Output the (X, Y) coordinate of the center of the cell containing the given text.  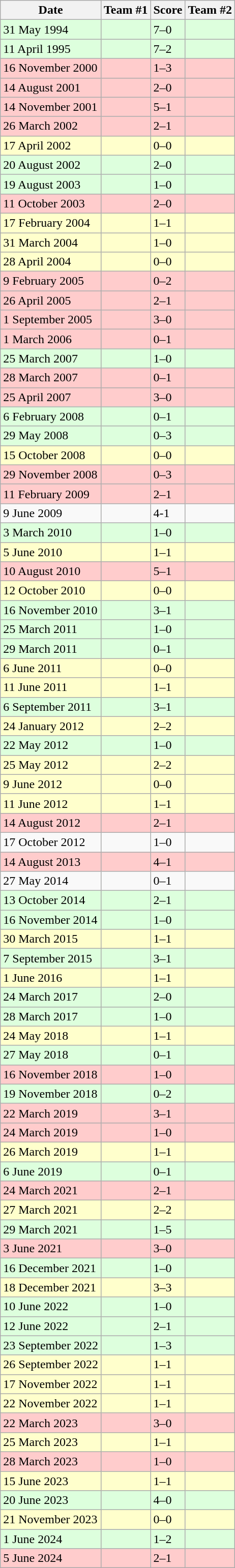
7 September 2015 (51, 958)
16 November 2010 (51, 610)
19 November 2018 (51, 1094)
Team #1 (126, 10)
25 May 2012 (51, 765)
5 June 2024 (51, 1558)
24 March 2021 (51, 1191)
25 April 2007 (51, 397)
29 March 2021 (51, 1229)
23 September 2022 (51, 1345)
14 November 2001 (51, 107)
24 March 2017 (51, 997)
26 March 2019 (51, 1152)
3–3 (168, 1287)
27 March 2021 (51, 1210)
16 November 2018 (51, 1074)
1–5 (168, 1229)
22 May 2012 (51, 745)
9 February 2005 (51, 281)
11 April 1995 (51, 49)
9 June 2009 (51, 513)
25 March 2023 (51, 1442)
4–0 (168, 1500)
28 March 2007 (51, 378)
20 August 2002 (51, 165)
6 February 2008 (51, 416)
21 November 2023 (51, 1520)
28 April 2004 (51, 262)
Date (51, 10)
26 March 2002 (51, 126)
24 May 2018 (51, 1036)
13 October 2014 (51, 900)
25 March 2007 (51, 358)
9 June 2012 (51, 784)
1 June 2016 (51, 978)
4-1 (168, 513)
Score (168, 10)
26 April 2005 (51, 300)
14 August 2012 (51, 823)
17 October 2012 (51, 842)
16 November 2014 (51, 920)
17 February 2004 (51, 223)
10 August 2010 (51, 571)
3 March 2010 (51, 532)
6 June 2019 (51, 1171)
6 June 2011 (51, 668)
7–2 (168, 49)
6 September 2011 (51, 707)
29 May 2008 (51, 436)
22 March 2023 (51, 1423)
16 December 2021 (51, 1268)
30 March 2015 (51, 939)
22 March 2019 (51, 1113)
27 May 2018 (51, 1055)
10 June 2022 (51, 1307)
15 October 2008 (51, 455)
25 March 2011 (51, 629)
28 March 2017 (51, 1016)
27 May 2014 (51, 881)
12 June 2022 (51, 1326)
7–0 (168, 29)
15 June 2023 (51, 1481)
1 September 2005 (51, 320)
17 November 2022 (51, 1384)
12 October 2010 (51, 591)
1–2 (168, 1539)
26 September 2022 (51, 1365)
31 March 2004 (51, 243)
11 October 2003 (51, 203)
20 June 2023 (51, 1500)
4–1 (168, 862)
11 February 2009 (51, 494)
11 June 2012 (51, 803)
24 January 2012 (51, 726)
1 March 2006 (51, 339)
19 August 2003 (51, 184)
1 June 2024 (51, 1539)
31 May 1994 (51, 29)
16 November 2000 (51, 68)
29 November 2008 (51, 474)
14 August 2001 (51, 87)
11 June 2011 (51, 687)
14 August 2013 (51, 862)
22 November 2022 (51, 1403)
28 March 2023 (51, 1461)
3 June 2021 (51, 1249)
17 April 2002 (51, 145)
18 December 2021 (51, 1287)
Team #2 (210, 10)
24 March 2019 (51, 1132)
29 March 2011 (51, 649)
5 June 2010 (51, 552)
